Output the (x, y) coordinate of the center of the cell containing the given text.  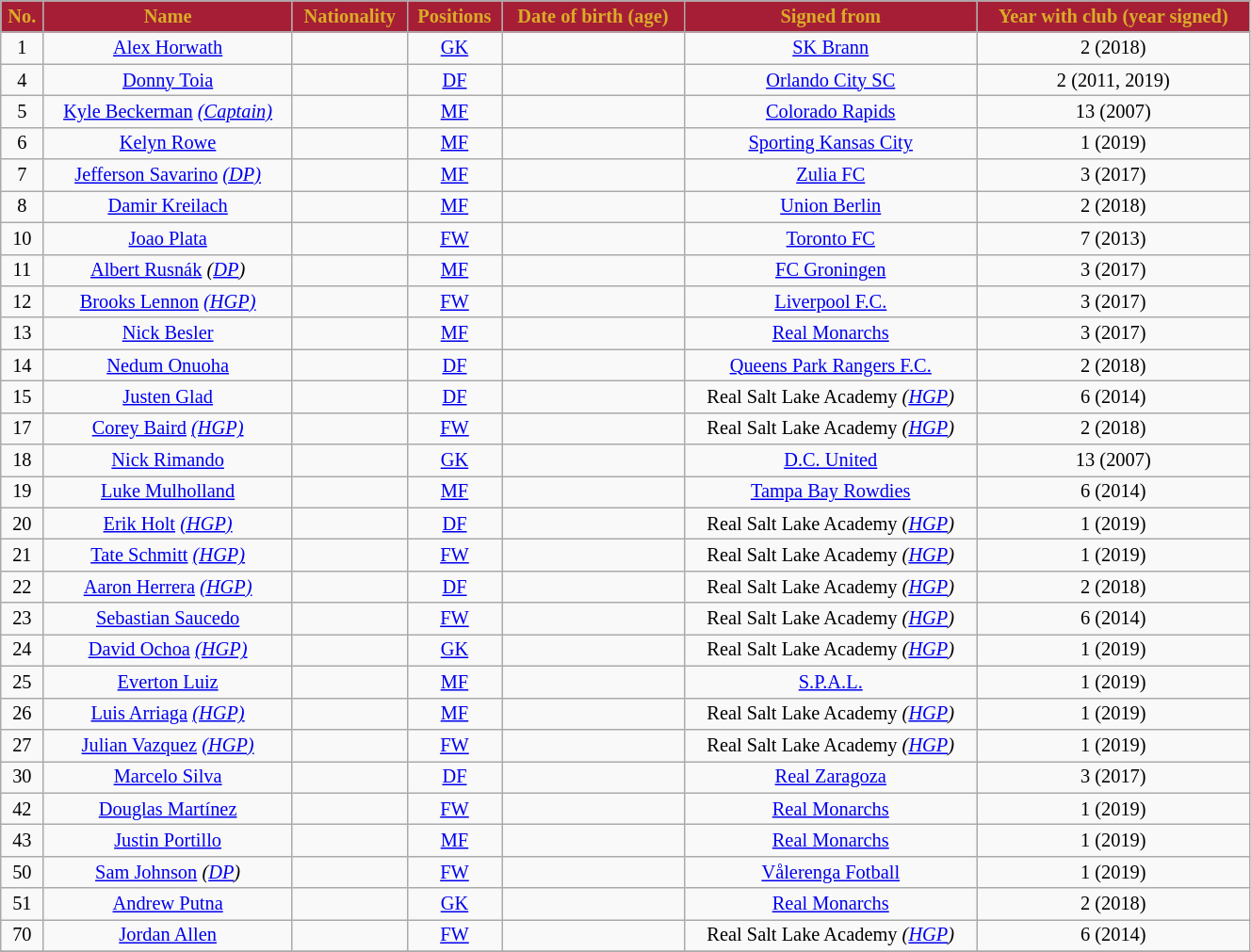
Real Zaragoza (831, 777)
Name (168, 16)
70 (23, 935)
Jefferson Savarino (DP) (168, 175)
Union Berlin (831, 206)
21 (23, 555)
Jordan Allen (168, 935)
Justin Portillo (168, 840)
18 (23, 460)
Tate Schmitt (HGP) (168, 555)
David Ochoa (HGP) (168, 650)
Nick Rimando (168, 460)
5 (23, 111)
Aaron Herrera (HGP) (168, 587)
Signed from (831, 16)
Damir Kreilach (168, 206)
Corey Baird (HGP) (168, 428)
4 (23, 80)
6 (23, 143)
S.P.A.L. (831, 682)
10 (23, 238)
11 (23, 270)
Kelyn Rowe (168, 143)
1 (23, 48)
Sebastian Saucedo (168, 619)
14 (23, 365)
27 (23, 745)
Sporting Kansas City (831, 143)
25 (23, 682)
Erik Holt (HGP) (168, 524)
Positions (454, 16)
D.C. United (831, 460)
Nick Besler (168, 333)
SK Brann (831, 48)
Date of birth (age) (593, 16)
Albert Rusnák (DP) (168, 270)
Tampa Bay Rowdies (831, 492)
43 (23, 840)
Kyle Beckerman (Captain) (168, 111)
Everton Luiz (168, 682)
Orlando City SC (831, 80)
20 (23, 524)
Douglas Martínez (168, 809)
No. (23, 16)
Queens Park Rangers F.C. (831, 365)
19 (23, 492)
23 (23, 619)
Year with club (year signed) (1113, 16)
30 (23, 777)
42 (23, 809)
8 (23, 206)
Brooks Lennon (HGP) (168, 301)
2 (2011, 2019) (1113, 80)
Joao Plata (168, 238)
22 (23, 587)
7 (23, 175)
15 (23, 396)
26 (23, 714)
50 (23, 872)
Nedum Onuoha (168, 365)
FC Groningen (831, 270)
24 (23, 650)
Liverpool F.C. (831, 301)
Colorado Rapids (831, 111)
Luke Mulholland (168, 492)
Zulia FC (831, 175)
7 (2013) (1113, 238)
Sam Johnson (DP) (168, 872)
17 (23, 428)
12 (23, 301)
Luis Arriaga (HGP) (168, 714)
Nationality (349, 16)
13 (23, 333)
Justen Glad (168, 396)
Vålerenga Fotball (831, 872)
Andrew Putna (168, 904)
Alex Horwath (168, 48)
51 (23, 904)
Donny Toia (168, 80)
Julian Vazquez (HGP) (168, 745)
Marcelo Silva (168, 777)
Toronto FC (831, 238)
